Pinpoint the cell where the given text exists, returning its [x, y] midpoint coordinate. 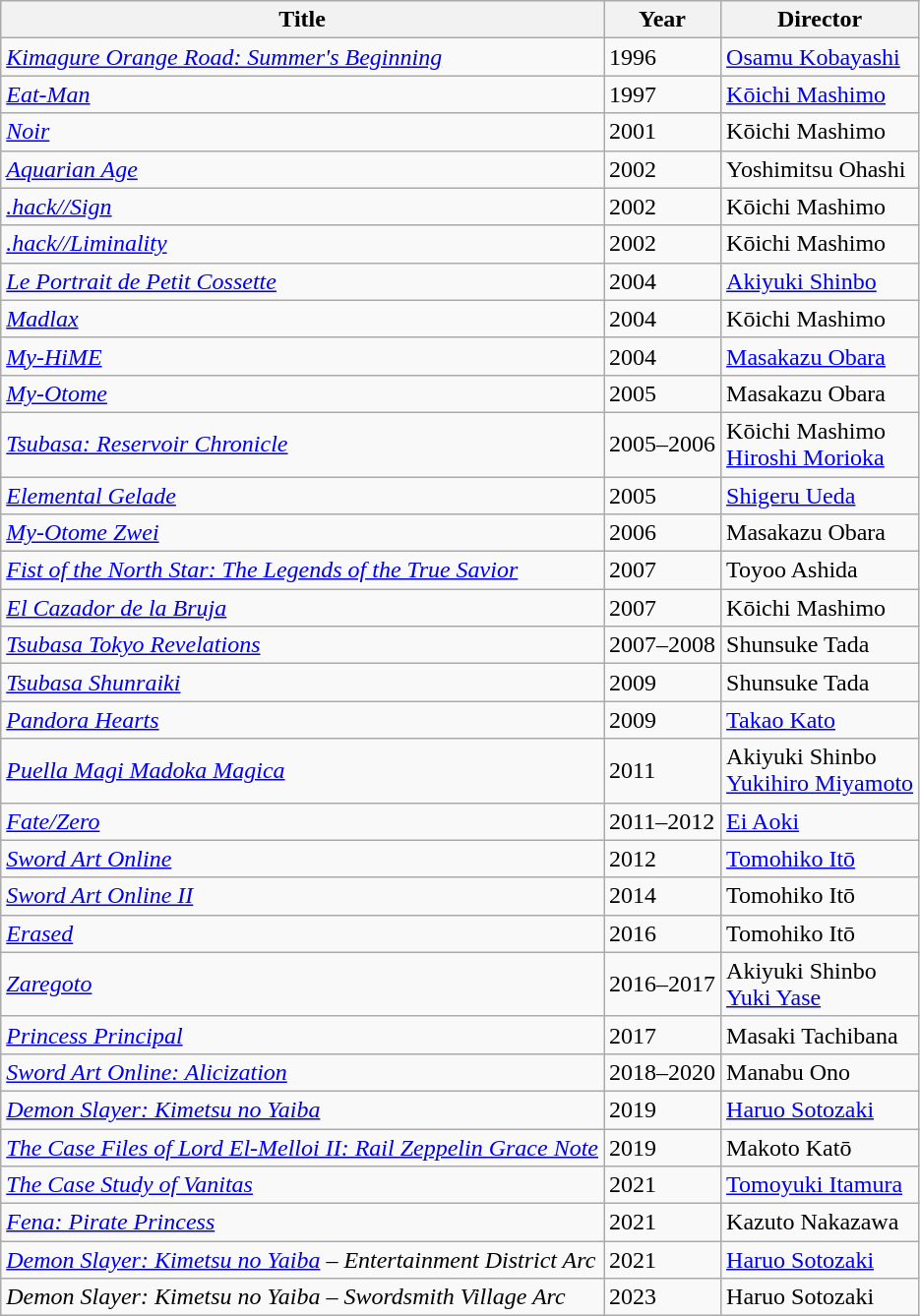
2006 [663, 533]
.hack//Liminality [303, 244]
Tsubasa Shunraiki [303, 683]
2023 [663, 1297]
Makoto Katō [821, 1148]
Kōichi Mashimo Hiroshi Morioka [821, 445]
Sword Art Online [303, 859]
Sword Art Online II [303, 896]
1997 [663, 94]
2016–2017 [663, 984]
Aquarian Age [303, 169]
Demon Slayer: Kimetsu no Yaiba – Swordsmith Village Arc [303, 1297]
2011–2012 [663, 821]
Tsubasa Tokyo Revelations [303, 645]
Sword Art Online: Alicization [303, 1072]
Takao Kato [821, 720]
Tsubasa: Reservoir Chronicle [303, 445]
Kazuto Nakazawa [821, 1223]
Erased [303, 933]
Yoshimitsu Ohashi [821, 169]
Akiyuki Shinbo Yuki Yase [821, 984]
Shigeru Ueda [821, 495]
My-Otome [303, 393]
.hack//Sign [303, 207]
Puella Magi Madoka Magica [303, 771]
2018–2020 [663, 1072]
Year [663, 20]
Demon Slayer: Kimetsu no Yaiba – Entertainment District Arc [303, 1260]
Akiyuki Shinbo Yukihiro Miyamoto [821, 771]
Elemental Gelade [303, 495]
The Case Study of Vanitas [303, 1185]
Kimagure Orange Road: Summer's Beginning [303, 57]
Noir [303, 132]
My-HiME [303, 356]
2005–2006 [663, 445]
Demon Slayer: Kimetsu no Yaiba [303, 1109]
Madlax [303, 319]
Masaki Tachibana [821, 1035]
Director [821, 20]
Fist of the North Star: The Legends of the True Savior [303, 570]
Pandora Hearts [303, 720]
2001 [663, 132]
Manabu Ono [821, 1072]
Akiyuki Shinbo [821, 281]
Tomoyuki Itamura [821, 1185]
Eat-Man [303, 94]
2016 [663, 933]
2012 [663, 859]
My-Otome Zwei [303, 533]
2017 [663, 1035]
2014 [663, 896]
2007–2008 [663, 645]
Le Portrait de Petit Cossette [303, 281]
El Cazador de la Bruja [303, 608]
Princess Principal [303, 1035]
Fate/Zero [303, 821]
Toyoo Ashida [821, 570]
1996 [663, 57]
2011 [663, 771]
Fena: Pirate Princess [303, 1223]
Title [303, 20]
The Case Files of Lord El-Melloi II: Rail Zeppelin Grace Note [303, 1148]
Zaregoto [303, 984]
Osamu Kobayashi [821, 57]
Ei Aoki [821, 821]
